Return the (x, y) coordinate for the center point of the cell that contains the specified text.  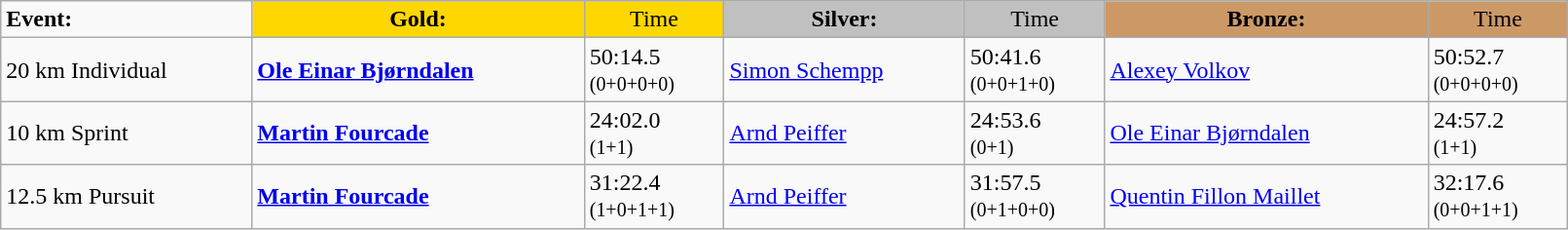
Gold: (419, 19)
24:57.2(1+1) (1498, 133)
32:17.6(0+0+1+1) (1498, 197)
20 km Individual (127, 70)
31:22.4(1+0+1+1) (654, 197)
Silver: (845, 19)
24:02.0(1+1) (654, 133)
24:53.6(0+1) (1035, 133)
12.5 km Pursuit (127, 197)
50:41.6(0+0+1+0) (1035, 70)
50:14.5(0+0+0+0) (654, 70)
Event: (127, 19)
Alexey Volkov (1266, 70)
Bronze: (1266, 19)
50:52.7(0+0+0+0) (1498, 70)
Simon Schempp (845, 70)
Quentin Fillon Maillet (1266, 197)
31:57.5(0+1+0+0) (1035, 197)
10 km Sprint (127, 133)
